Return the [x, y] coordinate for the center point of the cell that contains the specified text.  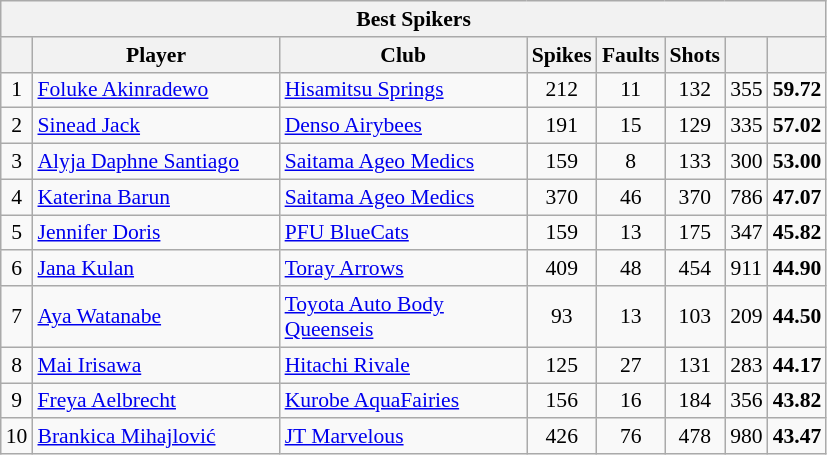
103 [696, 316]
283 [746, 365]
786 [746, 197]
Faults [631, 55]
Kurobe AquaFairies [404, 401]
1 [17, 90]
478 [696, 437]
57.02 [798, 126]
212 [562, 90]
356 [746, 401]
Mai Irisawa [156, 365]
Sinead Jack [156, 126]
Player [156, 55]
44.17 [798, 365]
4 [17, 197]
2 [17, 126]
Jana Kulan [156, 269]
Foluke Akinradewo [156, 90]
184 [696, 401]
16 [631, 401]
43.47 [798, 437]
Alyja Daphne Santiago [156, 162]
7 [17, 316]
175 [696, 233]
Aya Watanabe [156, 316]
409 [562, 269]
125 [562, 365]
PFU BlueCats [404, 233]
93 [562, 316]
47.07 [798, 197]
Spikes [562, 55]
6 [17, 269]
10 [17, 437]
3 [17, 162]
9 [17, 401]
156 [562, 401]
11 [631, 90]
46 [631, 197]
Freya Aelbrecht [156, 401]
300 [746, 162]
133 [696, 162]
Katerina Barun [156, 197]
76 [631, 437]
5 [17, 233]
454 [696, 269]
43.82 [798, 401]
45.82 [798, 233]
44.90 [798, 269]
Hitachi Rivale [404, 365]
209 [746, 316]
132 [696, 90]
129 [696, 126]
53.00 [798, 162]
191 [562, 126]
Jennifer Doris [156, 233]
Toray Arrows [404, 269]
347 [746, 233]
355 [746, 90]
Club [404, 55]
335 [746, 126]
59.72 [798, 90]
Best Spikers [414, 19]
48 [631, 269]
Toyota Auto Body Queenseis [404, 316]
911 [746, 269]
Brankica Mihajlović [156, 437]
Hisamitsu Springs [404, 90]
15 [631, 126]
44.50 [798, 316]
JT Marvelous [404, 437]
131 [696, 365]
Denso Airybees [404, 126]
27 [631, 365]
980 [746, 437]
Shots [696, 55]
426 [562, 437]
